Pinpoint the cell where the given text exists, returning its [X, Y] midpoint coordinate. 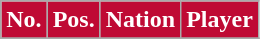
Nation [140, 20]
Player [220, 20]
Pos. [74, 20]
No. [24, 20]
